Provide the [x, y] coordinate of the cell's center where the given text is located.  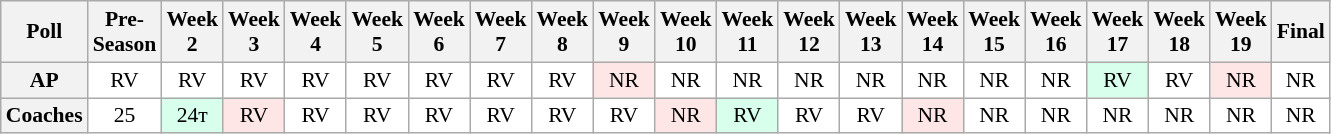
Final [1301, 32]
Week2 [192, 32]
Week3 [254, 32]
Week11 [748, 32]
Week16 [1056, 32]
Week10 [686, 32]
Week14 [933, 32]
AP [44, 80]
Week15 [994, 32]
Week6 [439, 32]
Poll [44, 32]
Week5 [377, 32]
Week19 [1241, 32]
Coaches [44, 116]
Week7 [501, 32]
25 [125, 116]
Week17 [1118, 32]
Pre-Season [125, 32]
Week13 [871, 32]
Week9 [624, 32]
Week12 [809, 32]
Week4 [316, 32]
24т [192, 116]
Week18 [1179, 32]
Week8 [562, 32]
